Search for the cell housing the specified text and yield its (X, Y) center coordinate. 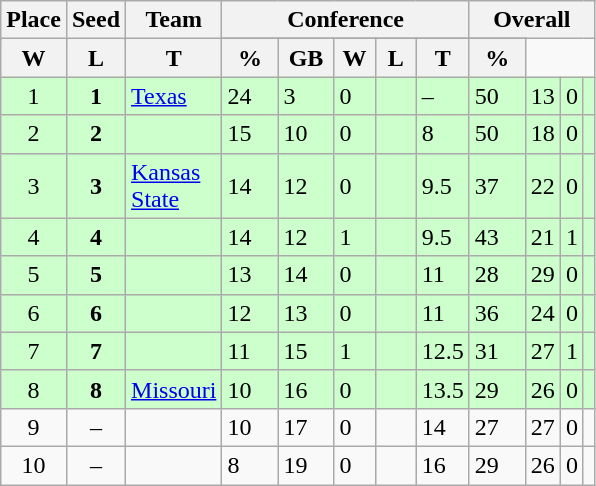
36 (497, 313)
18 (542, 134)
37 (497, 186)
Texas (174, 96)
22 (542, 186)
Place (34, 20)
21 (542, 237)
GB (306, 58)
9 (34, 427)
Conference (346, 20)
28 (497, 275)
Kansas State (174, 186)
19 (306, 465)
Missouri (174, 389)
Team (174, 20)
12.5 (442, 351)
17 (306, 427)
Seed (96, 20)
Overall (532, 20)
43 (497, 237)
31 (497, 351)
13.5 (442, 389)
